Determine the [x, y] coordinate at the center of the cell enclosing the given text.  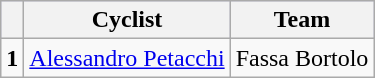
1 [12, 58]
Alessandro Petacchi [127, 58]
Fassa Bortolo [302, 58]
Team [302, 20]
Cyclist [127, 20]
